Search for the cell housing the specified text and yield its [X, Y] center coordinate. 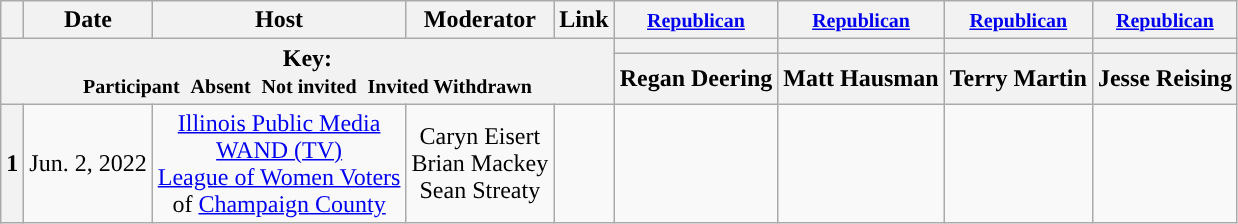
Jesse Reising [1164, 78]
Terry Martin [1018, 78]
Illinois Public MediaWAND (TV)League of Women Votersof Champaign County [279, 164]
Caryn EisertBrian MackeySean Streaty [480, 164]
Regan Deering [696, 78]
Key: Participant Absent Not invited Invited Withdrawn [308, 72]
Matt Hausman [861, 78]
Date [88, 20]
Moderator [480, 20]
Jun. 2, 2022 [88, 164]
1 [12, 164]
Link [584, 20]
Host [279, 20]
